For the text-containing cell, return its midpoint in (x, y) coordinate format. 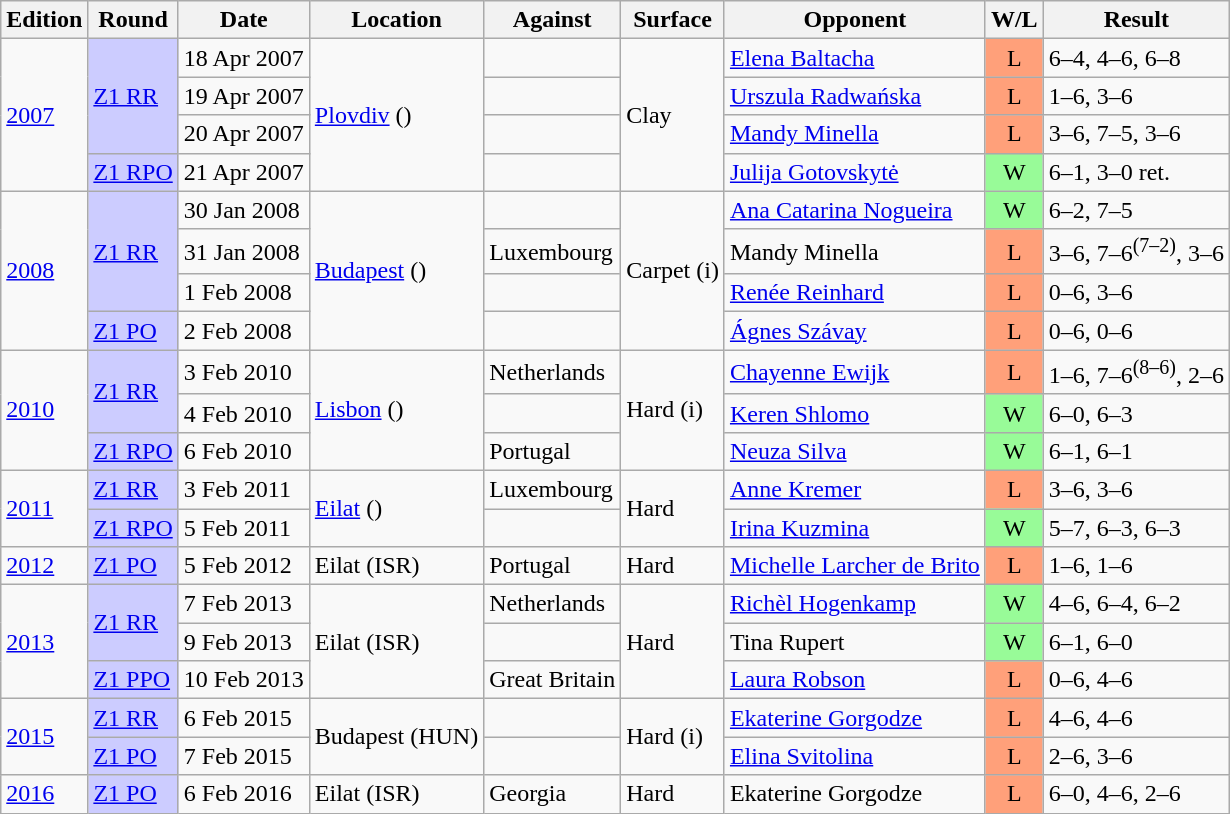
Elena Baltacha (854, 58)
Irina Kuzmina (854, 528)
Chayenne Ewijk (854, 372)
5 Feb 2011 (244, 528)
Anne Kremer (854, 489)
Laura Robson (854, 680)
4–6, 6–4, 6–2 (1136, 604)
Tina Rupert (854, 642)
0–6, 0–6 (1136, 331)
2012 (44, 566)
31 Jan 2008 (244, 252)
Location (396, 20)
Budapest (HUN) (396, 737)
2015 (44, 737)
6–0, 6–3 (1136, 413)
2 Feb 2008 (244, 331)
0–6, 4–6 (1136, 680)
2–6, 3–6 (1136, 756)
7 Feb 2015 (244, 756)
Clay (673, 115)
Great Britain (552, 680)
Result (1136, 20)
21 Apr 2007 (244, 172)
Opponent (854, 20)
1–6, 3–6 (1136, 96)
3–6, 3–6 (1136, 489)
W/L (1014, 20)
Surface (673, 20)
2010 (44, 410)
Against (552, 20)
2013 (44, 642)
7 Feb 2013 (244, 604)
9 Feb 2013 (244, 642)
3 Feb 2011 (244, 489)
6–1, 6–0 (1136, 642)
Urszula Radwańska (854, 96)
1–6, 1–6 (1136, 566)
6–0, 4–6, 2–6 (1136, 794)
0–6, 3–6 (1136, 293)
Keren Shlomo (854, 413)
2007 (44, 115)
Round (133, 20)
Elina Svitolina (854, 756)
4 Feb 2010 (244, 413)
Budapest () (396, 270)
2016 (44, 794)
18 Apr 2007 (244, 58)
10 Feb 2013 (244, 680)
6 Feb 2010 (244, 451)
5 Feb 2012 (244, 566)
6–1, 6–1 (1136, 451)
1 Feb 2008 (244, 293)
Plovdiv () (396, 115)
Neuza Silva (854, 451)
20 Apr 2007 (244, 134)
19 Apr 2007 (244, 96)
3–6, 7–6(7–2), 3–6 (1136, 252)
6–1, 3–0 ret. (1136, 172)
Richèl Hogenkamp (854, 604)
6 Feb 2016 (244, 794)
Julija Gotovskytė (854, 172)
Ana Catarina Nogueira (854, 210)
Z1 PPO (133, 680)
Renée Reinhard (854, 293)
Carpet (i) (673, 270)
Eilat () (396, 508)
6 Feb 2015 (244, 718)
6–4, 4–6, 6–8 (1136, 58)
3–6, 7–5, 3–6 (1136, 134)
30 Jan 2008 (244, 210)
Edition (44, 20)
5–7, 6–3, 6–3 (1136, 528)
3 Feb 2010 (244, 372)
4–6, 4–6 (1136, 718)
Date (244, 20)
Michelle Larcher de Brito (854, 566)
Lisbon () (396, 410)
2008 (44, 270)
2011 (44, 508)
1–6, 7–6(8–6), 2–6 (1136, 372)
Georgia (552, 794)
6–2, 7–5 (1136, 210)
Ágnes Szávay (854, 331)
